Locate the cell with the specified text and output its (X, Y) center coordinate. 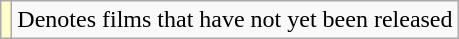
Denotes films that have not yet been released (235, 20)
